Return (X, Y) of the center of cell containing provided text 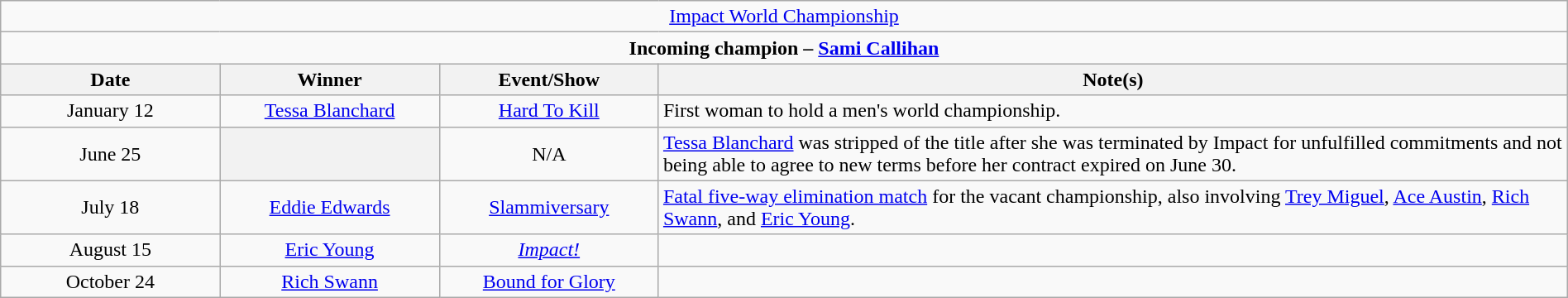
Eddie Edwards (329, 207)
Bound for Glory (549, 281)
Winner (329, 79)
August 15 (111, 250)
Event/Show (549, 79)
July 18 (111, 207)
June 25 (111, 154)
First woman to hold a men's world championship. (1113, 111)
Impact World Championship (784, 17)
Tessa Blanchard (329, 111)
Incoming champion – Sami Callihan (784, 48)
Slammiversary (549, 207)
January 12 (111, 111)
October 24 (111, 281)
Date (111, 79)
Hard To Kill (549, 111)
Note(s) (1113, 79)
Rich Swann (329, 281)
Eric Young (329, 250)
Impact! (549, 250)
N/A (549, 154)
Fatal five-way elimination match for the vacant championship, also involving Trey Miguel, Ace Austin, Rich Swann, and Eric Young. (1113, 207)
